Provide the (X, Y) coordinate of the cell's center where the given text is located.  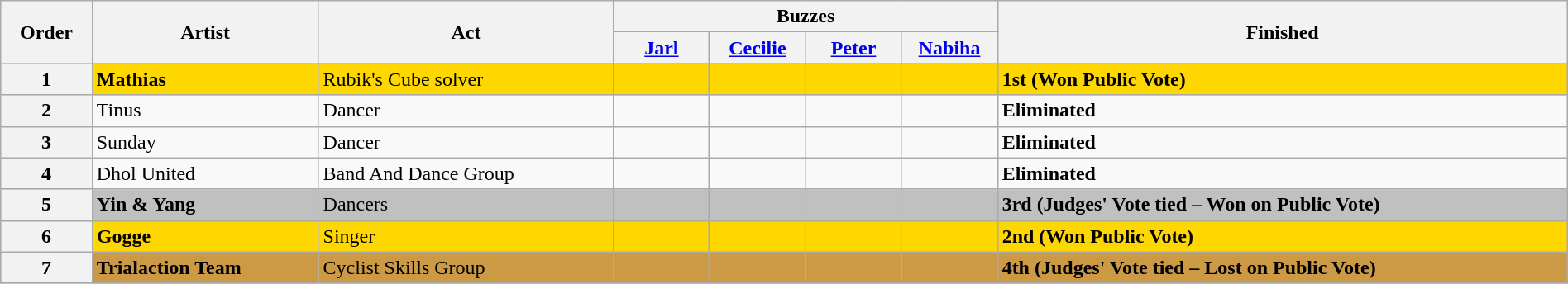
1st (Won Public Vote) (1282, 79)
Gogge (205, 236)
4 (46, 173)
Cyclist Skills Group (466, 267)
Act (466, 32)
Dancers (466, 205)
Nabiha (949, 48)
Tinus (205, 111)
Cecilie (758, 48)
Trialaction Team (205, 267)
Yin & Yang (205, 205)
Jarl (662, 48)
6 (46, 236)
Band And Dance Group (466, 173)
Singer (466, 236)
1 (46, 79)
Peter (853, 48)
Dhol United (205, 173)
2 (46, 111)
Order (46, 32)
Rubik's Cube solver (466, 79)
Sunday (205, 142)
Mathias (205, 79)
3 (46, 142)
Buzzes (806, 17)
2nd (Won Public Vote) (1282, 236)
Finished (1282, 32)
4th (Judges' Vote tied – Lost on Public Vote) (1282, 267)
3rd (Judges' Vote tied – Won on Public Vote) (1282, 205)
7 (46, 267)
5 (46, 205)
Artist (205, 32)
